Find where the given text appears and provide that cell's center as (X, Y) coordinate. 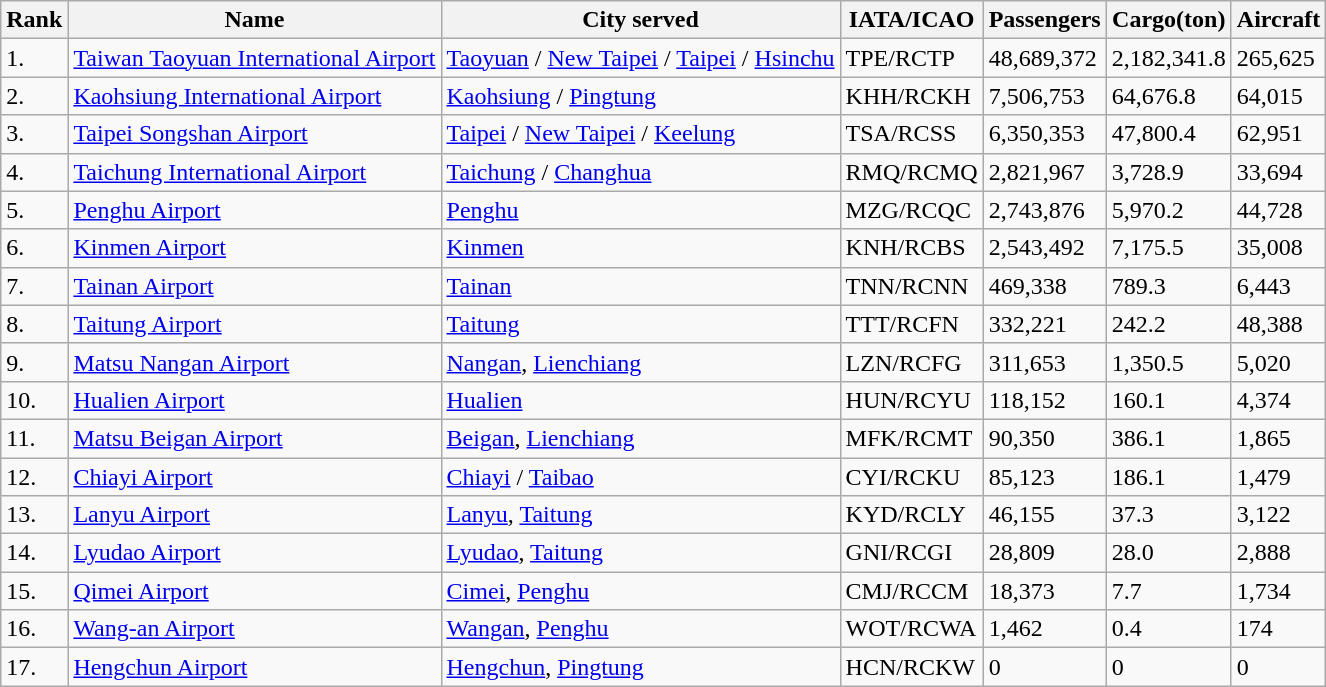
789.3 (1168, 286)
5. (34, 210)
Kaohsiung International Airport (254, 96)
Hengchun Airport (254, 667)
Hualien (640, 400)
3,122 (1278, 515)
7,506,753 (1044, 96)
Beigan, Lienchiang (640, 438)
Cargo(ton) (1168, 20)
Taiwan Taoyuan International Airport (254, 58)
GNI/RCGI (912, 553)
Lanyu Airport (254, 515)
62,951 (1278, 134)
1,734 (1278, 591)
Hualien Airport (254, 400)
28.0 (1168, 553)
Cimei, Penghu (640, 591)
47,800.4 (1168, 134)
4,374 (1278, 400)
TPE/RCTP (912, 58)
KYD/RCLY (912, 515)
6,350,353 (1044, 134)
12. (34, 477)
Lyudao Airport (254, 553)
6. (34, 248)
5,020 (1278, 362)
Taitung (640, 324)
3,728.9 (1168, 172)
TSA/RCSS (912, 134)
28,809 (1044, 553)
Chiayi Airport (254, 477)
Name (254, 20)
48,689,372 (1044, 58)
64,015 (1278, 96)
Taoyuan / New Taipei / Taipei / Hsinchu (640, 58)
17. (34, 667)
Matsu Nangan Airport (254, 362)
Matsu Beigan Airport (254, 438)
2,743,876 (1044, 210)
7. (34, 286)
Nangan, Lienchiang (640, 362)
Qimei Airport (254, 591)
Aircraft (1278, 20)
2,888 (1278, 553)
Lanyu, Taitung (640, 515)
HUN/RCYU (912, 400)
85,123 (1044, 477)
MZG/RCQC (912, 210)
Taichung International Airport (254, 172)
9. (34, 362)
7.7 (1168, 591)
5,970.2 (1168, 210)
Tainan (640, 286)
CMJ/RCCM (912, 591)
2. (34, 96)
8. (34, 324)
1,462 (1044, 629)
Penghu Airport (254, 210)
Chiayi / Taibao (640, 477)
Wang-an Airport (254, 629)
CYI/RCKU (912, 477)
KHH/RCKH (912, 96)
0.4 (1168, 629)
Wangan, Penghu (640, 629)
1,350.5 (1168, 362)
14. (34, 553)
IATA/ICAO (912, 20)
Taipei Songshan Airport (254, 134)
LZN/RCFG (912, 362)
18,373 (1044, 591)
HCN/RCKW (912, 667)
1,865 (1278, 438)
RMQ/RCMQ (912, 172)
332,221 (1044, 324)
265,625 (1278, 58)
64,676.8 (1168, 96)
Rank (34, 20)
386.1 (1168, 438)
2,182,341.8 (1168, 58)
118,152 (1044, 400)
TNN/RCNN (912, 286)
City served (640, 20)
35,008 (1278, 248)
1. (34, 58)
469,338 (1044, 286)
Penghu (640, 210)
311,653 (1044, 362)
Taipei / New Taipei / Keelung (640, 134)
44,728 (1278, 210)
16. (34, 629)
Hengchun, Pingtung (640, 667)
11. (34, 438)
7,175.5 (1168, 248)
Kinmen Airport (254, 248)
4. (34, 172)
Kinmen (640, 248)
KNH/RCBS (912, 248)
46,155 (1044, 515)
174 (1278, 629)
Passengers (1044, 20)
1,479 (1278, 477)
2,543,492 (1044, 248)
37.3 (1168, 515)
2,821,967 (1044, 172)
6,443 (1278, 286)
TTT/RCFN (912, 324)
WOT/RCWA (912, 629)
3. (34, 134)
33,694 (1278, 172)
Taitung Airport (254, 324)
15. (34, 591)
242.2 (1168, 324)
Taichung / Changhua (640, 172)
Lyudao, Taitung (640, 553)
48,388 (1278, 324)
13. (34, 515)
90,350 (1044, 438)
MFK/RCMT (912, 438)
Tainan Airport (254, 286)
10. (34, 400)
Kaohsiung / Pingtung (640, 96)
160.1 (1168, 400)
186.1 (1168, 477)
